Identify which cell holds the provided text, then report its (X, Y) central coordinate. 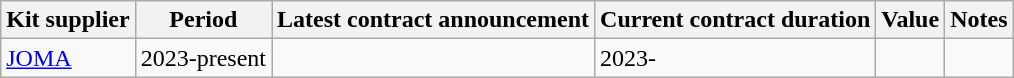
Value (910, 20)
Current contract duration (736, 20)
Latest contract announcement (434, 20)
Kit supplier (68, 20)
2023- (736, 58)
Notes (979, 20)
2023-present (203, 58)
Period (203, 20)
JOMA (68, 58)
